Provide the (x, y) coordinate of the cell's center where the given text is located.  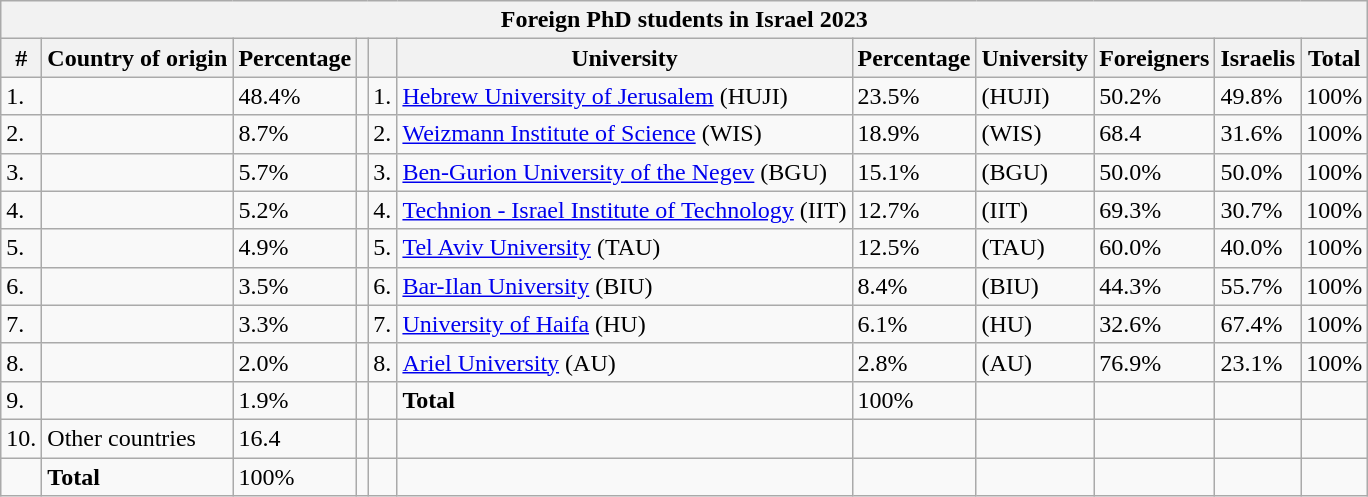
5.7% (295, 172)
49.8% (1258, 96)
Israelis (1258, 58)
(BGU) (1035, 172)
Hebrew University of Jerusalem (HUJI) (624, 96)
6.1% (914, 324)
Technion - Israel Institute of Technology (IIT) (624, 210)
(TAU) (1035, 248)
12.5% (914, 248)
8.7% (295, 134)
(HU) (1035, 324)
18.9% (914, 134)
Foreigners (1154, 58)
(BIU) (1035, 286)
12.7% (914, 210)
Foreign PhD students in Israel 2023 (684, 20)
2.0% (295, 362)
23.5% (914, 96)
8.4% (914, 286)
1.9% (295, 400)
40.0% (1258, 248)
# (22, 58)
32.6% (1154, 324)
Tel Aviv University (TAU) (624, 248)
55.7% (1258, 286)
15.1% (914, 172)
69.3% (1154, 210)
2.8% (914, 362)
3.3% (295, 324)
Other countries (138, 438)
76.9% (1154, 362)
(AU) (1035, 362)
23.1% (1258, 362)
16.4 (295, 438)
5.2% (295, 210)
44.3% (1154, 286)
60.0% (1154, 248)
48.4% (295, 96)
68.4 (1154, 134)
4.9% (295, 248)
(HUJI) (1035, 96)
(IIT) (1035, 210)
University of Haifa (HU) (624, 324)
Ariel University (AU) (624, 362)
3.5% (295, 286)
9. (22, 400)
Ben-Gurion University of the Negev (BGU) (624, 172)
50.2% (1154, 96)
(WIS) (1035, 134)
10. (22, 438)
Weizmann Institute of Science (WIS) (624, 134)
30.7% (1258, 210)
Bar-Ilan University (BIU) (624, 286)
67.4% (1258, 324)
Country of origin (138, 58)
31.6% (1258, 134)
